Capture the cell that displays the provided text and extract its [X, Y] central coordinate. 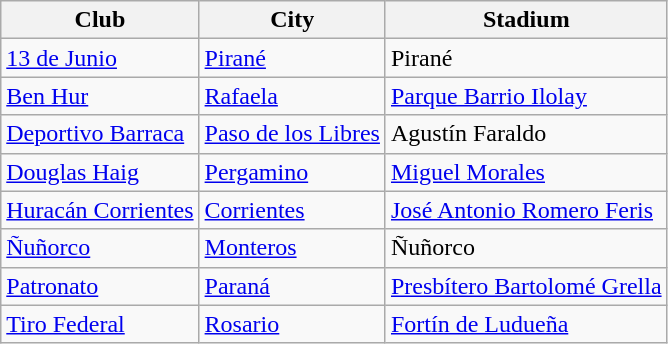
Agustín Faraldo [526, 134]
Parque Barrio Ilolay [526, 96]
City [292, 20]
Corrientes [292, 210]
Patronato [100, 286]
Presbítero Bartolomé Grella [526, 286]
José Antonio Romero Feris [526, 210]
Deportivo Barraca [100, 134]
Tiro Federal [100, 324]
Rafaela [292, 96]
Huracán Corrientes [100, 210]
Stadium [526, 20]
Douglas Haig [100, 172]
Monteros [292, 248]
Paraná [292, 286]
Fortín de Ludueña [526, 324]
Paso de los Libres [292, 134]
Ben Hur [100, 96]
Miguel Morales [526, 172]
13 de Junio [100, 58]
Rosario [292, 324]
Pergamino [292, 172]
Club [100, 20]
